Locate the cell with the specified text and output its (X, Y) center coordinate. 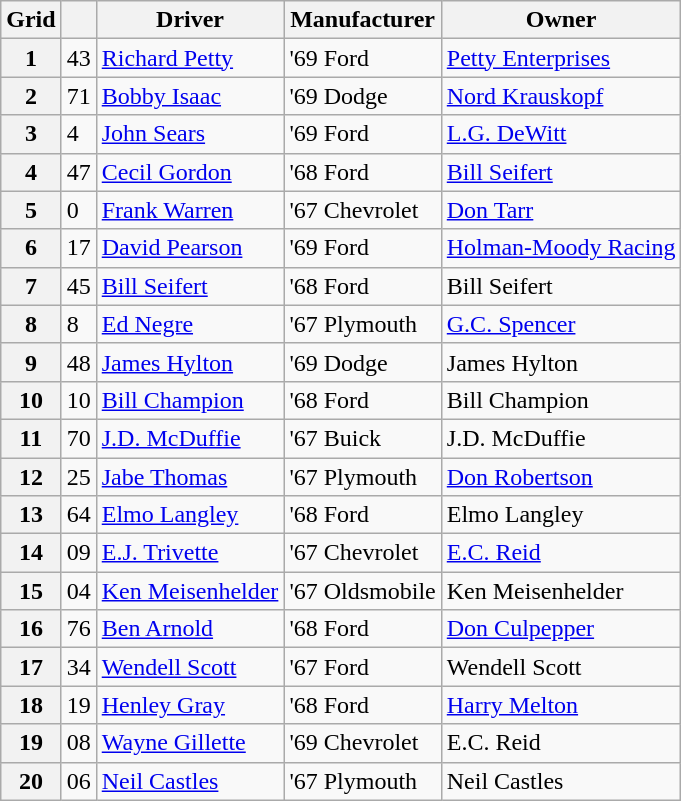
L.G. DeWitt (561, 134)
5 (31, 210)
Petty Enterprises (561, 58)
2 (31, 96)
34 (78, 667)
G.C. Spencer (561, 324)
48 (78, 362)
9 (31, 362)
Wayne Gillette (190, 743)
Driver (190, 20)
David Pearson (190, 248)
76 (78, 629)
Frank Warren (190, 210)
70 (78, 438)
Ben Arnold (190, 629)
08 (78, 743)
13 (31, 515)
Owner (561, 20)
'67 Ford (362, 667)
45 (78, 286)
Don Tarr (561, 210)
Harry Melton (561, 705)
0 (78, 210)
25 (78, 477)
7 (31, 286)
47 (78, 172)
12 (31, 477)
'67 Oldsmobile (362, 591)
Grid (31, 20)
06 (78, 781)
'67 Buick (362, 438)
Bobby Isaac (190, 96)
'69 Chevrolet (362, 743)
14 (31, 553)
1 (31, 58)
20 (31, 781)
Holman-Moody Racing (561, 248)
3 (31, 134)
Jabe Thomas (190, 477)
6 (31, 248)
Don Robertson (561, 477)
John Sears (190, 134)
Richard Petty (190, 58)
04 (78, 591)
71 (78, 96)
Ed Negre (190, 324)
Henley Gray (190, 705)
43 (78, 58)
Nord Krauskopf (561, 96)
09 (78, 553)
Don Culpepper (561, 629)
18 (31, 705)
64 (78, 515)
Cecil Gordon (190, 172)
15 (31, 591)
16 (31, 629)
Manufacturer (362, 20)
E.J. Trivette (190, 553)
11 (31, 438)
